Capture the cell that displays the provided text and extract its (X, Y) central coordinate. 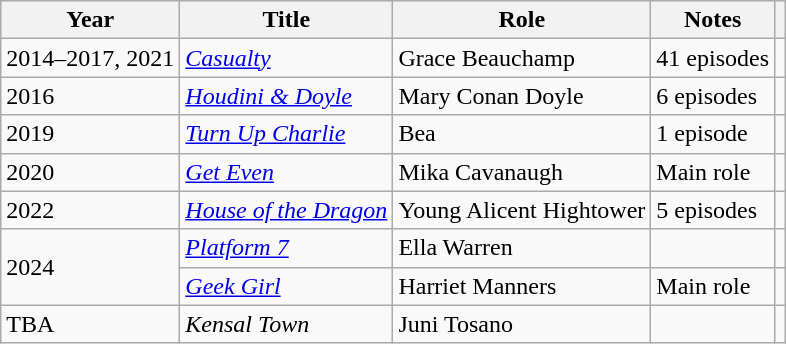
Harriet Manners (522, 286)
2019 (90, 134)
1 episode (713, 134)
41 episodes (713, 58)
2014–2017, 2021 (90, 58)
5 episodes (713, 210)
Get Even (286, 172)
2024 (90, 267)
TBA (90, 324)
2020 (90, 172)
Ella Warren (522, 248)
Kensal Town (286, 324)
Bea (522, 134)
Year (90, 20)
Mary Conan Doyle (522, 96)
Houdini & Doyle (286, 96)
Platform 7 (286, 248)
Young Alicent Hightower (522, 210)
Geek Girl (286, 286)
Role (522, 20)
Casualty (286, 58)
2022 (90, 210)
House of the Dragon (286, 210)
Notes (713, 20)
6 episodes (713, 96)
Grace Beauchamp (522, 58)
Turn Up Charlie (286, 134)
Mika Cavanaugh (522, 172)
Juni Tosano (522, 324)
2016 (90, 96)
Title (286, 20)
